Detect which cell encompasses the target text, then output its [X, Y] center coordinate. 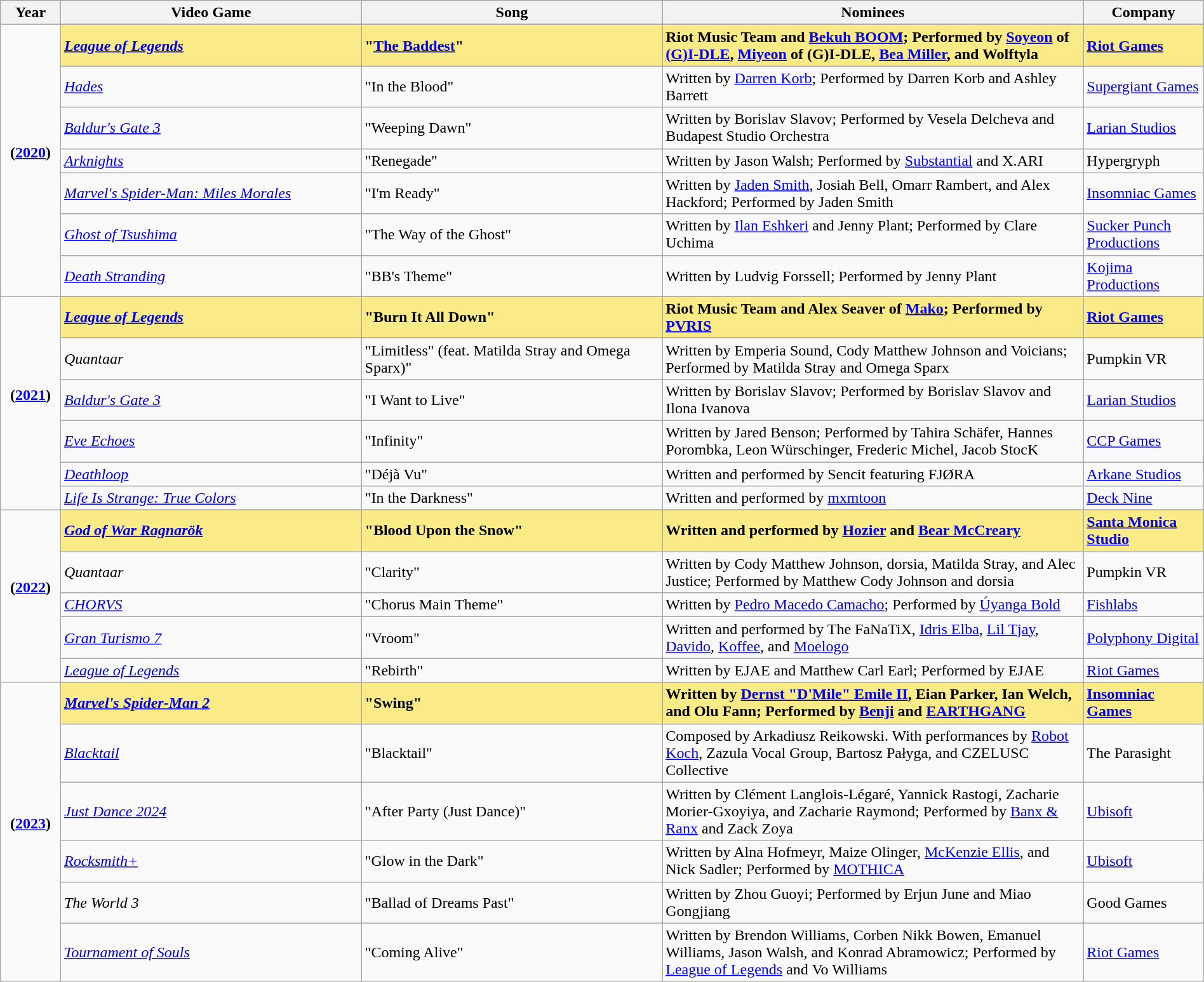
Written and performed by The FaNaTiX, Idris Elba, Lil Tjay, Davido, Koffee, and Moelogo [873, 637]
"BB's Theme" [512, 275]
"Blood Upon the Snow" [512, 531]
Written by Borislav Slavov; Performed by Vesela Delcheva and Budapest Studio Orchestra [873, 128]
Riot Music Team and Bekuh BOOM; Performed by Soyeon of (G)I-DLE, Miyeon of (G)I-DLE, Bea Miller, and Wolftyla [873, 46]
"Infinity" [512, 441]
Song [512, 13]
Arknights [211, 161]
Deathloop [211, 474]
Written by Cody Matthew Johnson, dorsia, Matilda Stray, and Alec Justice; Performed by Matthew Cody Johnson and dorsia [873, 573]
Company [1143, 13]
Written by Ludvig Forssell; Performed by Jenny Plant [873, 275]
Tournament of Souls [211, 952]
Marvel's Spider-Man 2 [211, 703]
CCP Games [1143, 441]
"Burn It All Down" [512, 317]
Written by Jared Benson; Performed by Tahira Schäfer, Hannes Porombka, Leon Würschinger, Frederic Michel, Jacob StocK [873, 441]
Written and performed by Sencit featuring FJØRA [873, 474]
"After Party (Just Dance)" [512, 811]
"Blacktail" [512, 753]
Marvel's Spider-Man: Miles Morales [211, 193]
Just Dance 2024 [211, 811]
Written by Clément Langlois-Légaré, Yannick Rastogi, Zacharie Morier-Gxoyiya, and Zacharie Raymond; Performed by Banx & Ranx and Zack Zoya [873, 811]
Written by Brendon Williams, Corben Nikk Bowen, Emanuel Williams, Jason Walsh, and Konrad Abramowicz; Performed by League of Legends and Vo Williams [873, 952]
The World 3 [211, 903]
"In the Blood" [512, 86]
Eve Echoes [211, 441]
CHORVS [211, 605]
Written and performed by mxmtoon [873, 498]
The Parasight [1143, 753]
Rocksmith+ [211, 861]
God of War Ragnarök [211, 531]
"I Want to Live" [512, 400]
Supergiant Games [1143, 86]
Polyphony Digital [1143, 637]
"Weeping Dawn" [512, 128]
"Swing" [512, 703]
Sucker Punch Productions [1143, 235]
Santa Monica Studio [1143, 531]
"Limitless" (feat. Matilda Stray and Omega Sparx)" [512, 358]
Arkane Studios [1143, 474]
Riot Music Team and Alex Seaver of Mako; Performed by PVRIS [873, 317]
"Glow in the Dark" [512, 861]
(2023) [30, 832]
Fishlabs [1143, 605]
Composed by Arkadiusz Reikowski. With performances by Robot Koch, Zazula Vocal Group, Bartosz Pałyga, and CZELUSC Collective [873, 753]
"I'm Ready" [512, 193]
Written by EJAE and Matthew Carl Earl; Performed by EJAE [873, 670]
"The Baddest" [512, 46]
Written by Alna Hofmeyr, Maize Olinger, McKenzie Ellis, and Nick Sadler; Performed by MOTHICA [873, 861]
Blacktail [211, 753]
Hades [211, 86]
"Chorus Main Theme" [512, 605]
Hypergryph [1143, 161]
Written by Emperia Sound, Cody Matthew Johnson and Voicians; Performed by Matilda Stray and Omega Sparx [873, 358]
Life Is Strange: True Colors [211, 498]
Gran Turismo 7 [211, 637]
"Vroom" [512, 637]
"In the Darkness" [512, 498]
(2022) [30, 597]
Nominees [873, 13]
(2021) [30, 403]
Written by Darren Korb; Performed by Darren Korb and Ashley Barrett [873, 86]
Written by Zhou Guoyi; Performed by Erjun June and Miao Gongjiang [873, 903]
Written by Borislav Slavov; Performed by Borislav Slavov and Ilona Ivanova [873, 400]
"Renegade" [512, 161]
Written by Ilan Eshkeri and Jenny Plant; Performed by Clare Uchima [873, 235]
"Clarity" [512, 573]
Written by Dernst "D'Mile" Emile II, Eian Parker, Ian Welch, and Olu Fann; Performed by Benji and EARTHGANG [873, 703]
Written by Jason Walsh; Performed by Substantial and X.ARI [873, 161]
Video Game [211, 13]
Written and performed by Hozier and Bear McCreary [873, 531]
Death Stranding [211, 275]
"The Way of the Ghost" [512, 235]
Good Games [1143, 903]
(2020) [30, 161]
Year [30, 13]
Kojima Productions [1143, 275]
Written by Pedro Macedo Camacho; Performed by Úyanga Bold [873, 605]
"Coming Alive" [512, 952]
"Ballad of Dreams Past" [512, 903]
"Déjà Vu" [512, 474]
Deck Nine [1143, 498]
"Rebirth" [512, 670]
Written by Jaden Smith, Josiah Bell, Omarr Rambert, and Alex Hackford; Performed by Jaden Smith [873, 193]
Ghost of Tsushima [211, 235]
